Pinpoint the cell where the given text exists, returning its (X, Y) midpoint coordinate. 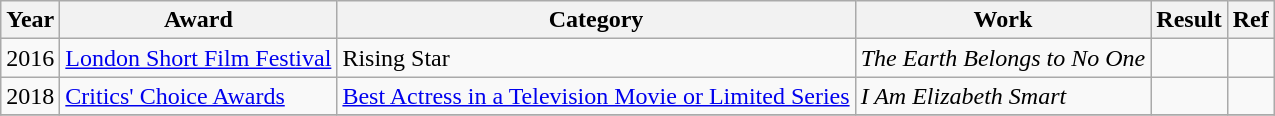
Award (198, 20)
Category (596, 20)
Work (1003, 20)
Best Actress in a Television Movie or Limited Series (596, 96)
2016 (30, 58)
Result (1189, 20)
2018 (30, 96)
The Earth Belongs to No One (1003, 58)
Critics' Choice Awards (198, 96)
London Short Film Festival (198, 58)
Year (30, 20)
Rising Star (596, 58)
I Am Elizabeth Smart (1003, 96)
Ref (1250, 20)
